Return [x, y] of the center of cell containing provided text 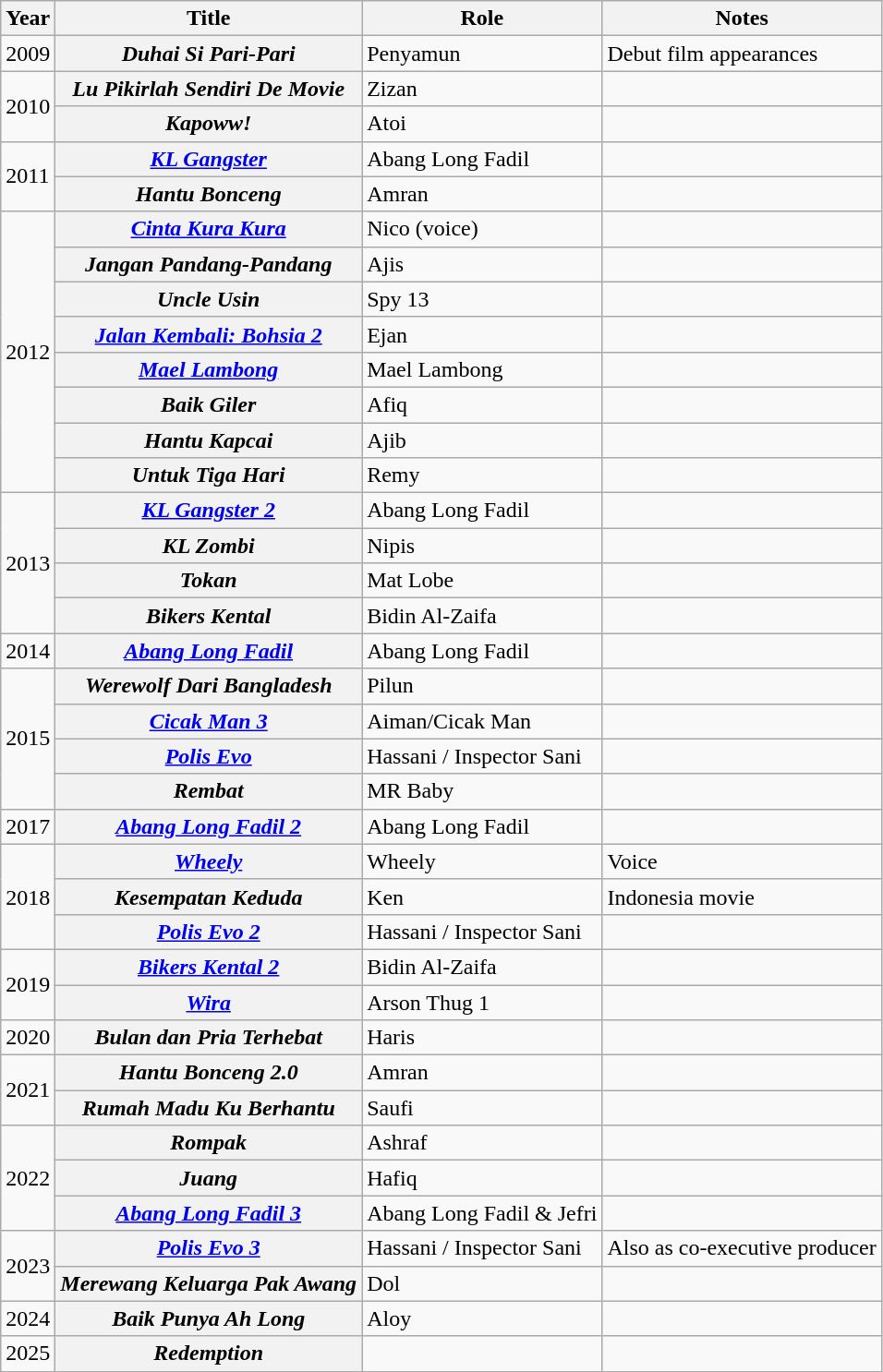
Rembat [209, 791]
Hafiq [482, 1178]
Uncle Usin [209, 299]
Notes [742, 18]
Ejan [482, 334]
Pilun [482, 686]
MR Baby [482, 791]
Rompak [209, 1143]
Jalan Kembali: Bohsia 2 [209, 334]
2025 [28, 1354]
Dol [482, 1283]
Role [482, 18]
Baik Giler [209, 404]
Spy 13 [482, 299]
2014 [28, 651]
Debut film appearances [742, 54]
Polis Evo 2 [209, 932]
2020 [28, 1038]
Also as co-executive producer [742, 1248]
Lu Pikirlah Sendiri De Movie [209, 89]
2011 [28, 176]
Hantu Bonceng [209, 194]
Hantu Bonceng 2.0 [209, 1073]
2015 [28, 739]
Arson Thug 1 [482, 1002]
Afiq [482, 404]
Zizan [482, 89]
Merewang Keluarga Pak Awang [209, 1283]
Abang Long Fadil 3 [209, 1213]
2009 [28, 54]
2010 [28, 106]
Saufi [482, 1108]
Rumah Madu Ku Berhantu [209, 1108]
Hantu Kapcai [209, 440]
Polis Evo [209, 756]
Aiman/Cicak Man [482, 721]
Haris [482, 1038]
Remy [482, 475]
Voice [742, 861]
2012 [28, 352]
Werewolf Dari Bangladesh [209, 686]
Tokan [209, 581]
Duhai Si Pari-Pari [209, 54]
Mat Lobe [482, 581]
2024 [28, 1318]
2022 [28, 1178]
Bulan dan Pria Terhebat [209, 1038]
Nico (voice) [482, 229]
Ken [482, 897]
Title [209, 18]
Abang Long Fadil 2 [209, 826]
Atoi [482, 124]
Jangan Pandang-Pandang [209, 264]
Bikers Kental [209, 616]
2017 [28, 826]
Cicak Man 3 [209, 721]
Aloy [482, 1318]
KL Gangster 2 [209, 511]
Ajis [482, 264]
KL Zombi [209, 546]
Redemption [209, 1354]
2019 [28, 984]
Bikers Kental 2 [209, 967]
Juang [209, 1178]
Year [28, 18]
Cinta Kura Kura [209, 229]
2013 [28, 563]
Penyamun [482, 54]
Polis Evo 3 [209, 1248]
2021 [28, 1090]
Kesempatan Keduda [209, 897]
Baik Punya Ah Long [209, 1318]
Untuk Tiga Hari [209, 475]
2018 [28, 897]
Kapoww! [209, 124]
Abang Long Fadil & Jefri [482, 1213]
Ajib [482, 440]
Nipis [482, 546]
2023 [28, 1266]
Indonesia movie [742, 897]
Ashraf [482, 1143]
Wira [209, 1002]
KL Gangster [209, 159]
